Capture the cell that displays the provided text and extract its [X, Y] central coordinate. 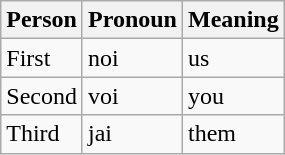
noi [132, 58]
us [233, 58]
you [233, 96]
jai [132, 134]
them [233, 134]
voi [132, 96]
Third [42, 134]
Person [42, 20]
First [42, 58]
Second [42, 96]
Meaning [233, 20]
Pronoun [132, 20]
